Search for the cell housing the specified text and yield its (X, Y) center coordinate. 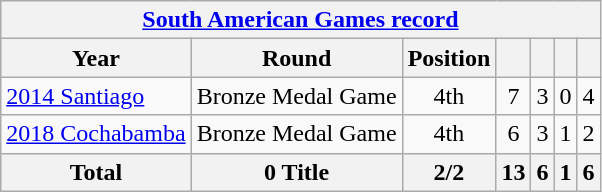
13 (514, 172)
0 (566, 96)
2018 Cochabamba (96, 134)
7 (514, 96)
Total (96, 172)
South American Games record (300, 20)
Position (449, 58)
2 (588, 134)
Year (96, 58)
2/2 (449, 172)
0 Title (296, 172)
Round (296, 58)
4 (588, 96)
2014 Santiago (96, 96)
